Return (x, y) of the center of cell containing provided text 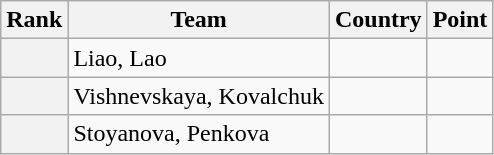
Liao, Lao (199, 58)
Country (378, 20)
Rank (34, 20)
Team (199, 20)
Point (460, 20)
Vishnevskaya, Kovalchuk (199, 96)
Stoyanova, Penkova (199, 134)
